Locate the cell with the specified text and output its (x, y) center coordinate. 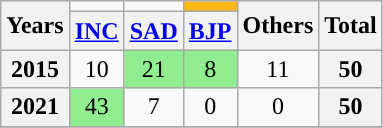
Years (35, 26)
BJP (210, 31)
SAD (154, 31)
Total (351, 26)
21 (154, 69)
Others (278, 26)
2015 (35, 69)
2021 (35, 107)
43 (96, 107)
INC (96, 31)
7 (154, 107)
11 (278, 69)
8 (210, 69)
10 (96, 69)
